Pinpoint the cell where the given text exists, returning its (x, y) midpoint coordinate. 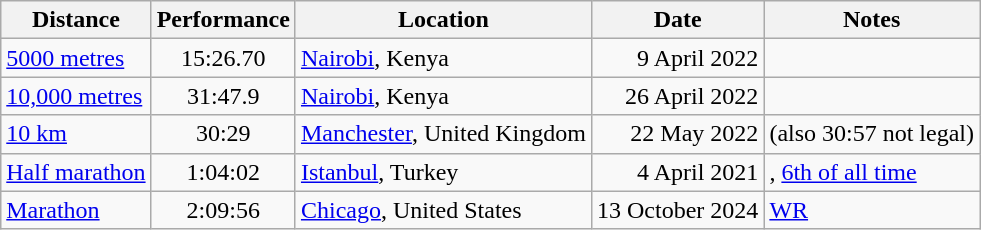
30:29 (223, 134)
Date (677, 20)
26 April 2022 (677, 96)
22 May 2022 (677, 134)
Chicago, United States (443, 210)
Half marathon (76, 172)
2:09:56 (223, 210)
Distance (76, 20)
, 6th of all time (872, 172)
5000 metres (76, 58)
Marathon (76, 210)
15:26.70 (223, 58)
Location (443, 20)
10 km (76, 134)
WR (872, 210)
(also 30:57 not legal) (872, 134)
31:47.9 (223, 96)
Performance (223, 20)
1:04:02 (223, 172)
13 October 2024 (677, 210)
Istanbul, Turkey (443, 172)
4 April 2021 (677, 172)
9 April 2022 (677, 58)
Manchester, United Kingdom (443, 134)
10,000 metres (76, 96)
Notes (872, 20)
